Provide the (x, y) coordinate of the cell's center where the given text is located.  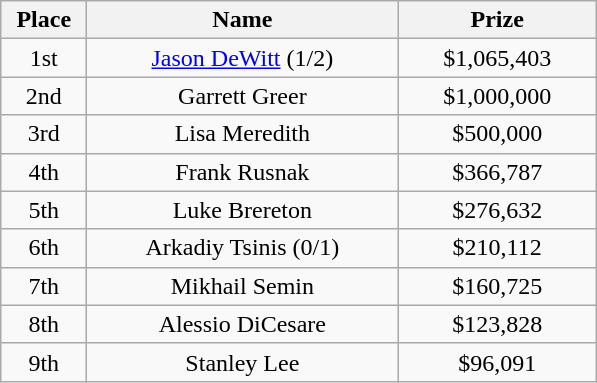
$276,632 (498, 210)
8th (44, 324)
5th (44, 210)
2nd (44, 96)
$123,828 (498, 324)
$1,065,403 (498, 58)
6th (44, 248)
3rd (44, 134)
Garrett Greer (242, 96)
$160,725 (498, 286)
Jason DeWitt (1/2) (242, 58)
Frank Rusnak (242, 172)
Arkadiy Tsinis (0/1) (242, 248)
$366,787 (498, 172)
Lisa Meredith (242, 134)
Mikhail Semin (242, 286)
4th (44, 172)
9th (44, 362)
Stanley Lee (242, 362)
Place (44, 20)
$96,091 (498, 362)
Name (242, 20)
$1,000,000 (498, 96)
Alessio DiCesare (242, 324)
7th (44, 286)
Luke Brereton (242, 210)
$210,112 (498, 248)
1st (44, 58)
$500,000 (498, 134)
Prize (498, 20)
